Provide the [x, y] coordinate of the cell's center where the given text is located.  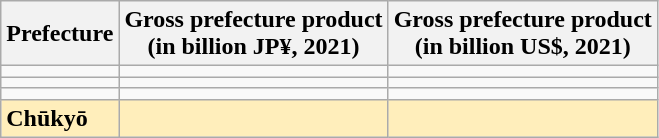
Chūkyō [60, 118]
Gross prefecture product(in billion US$, 2021) [522, 34]
Prefecture [60, 34]
Gross prefecture product(in billion JP¥, 2021) [254, 34]
